From the cell containing the given text, extract its center point as [x, y] coordinate. 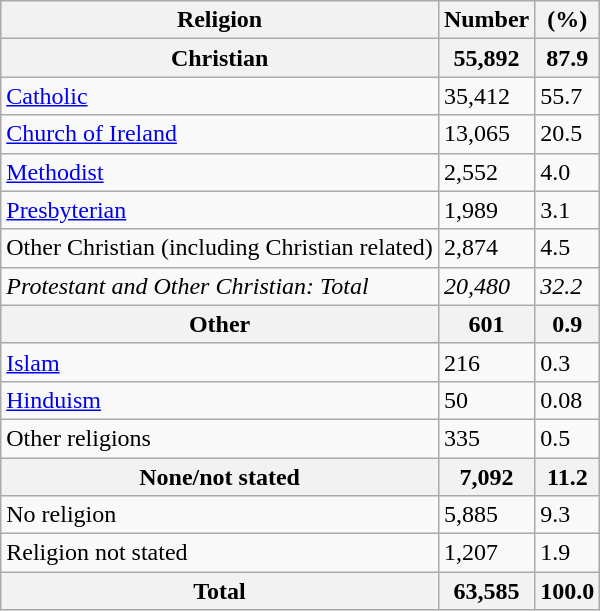
No religion [220, 515]
87.9 [568, 58]
Total [220, 591]
55.7 [568, 96]
Methodist [220, 172]
1.9 [568, 553]
11.2 [568, 477]
63,585 [486, 591]
(%) [568, 20]
0.9 [568, 324]
4.0 [568, 172]
50 [486, 400]
Christian [220, 58]
Other [220, 324]
2,874 [486, 248]
35,412 [486, 96]
1,989 [486, 210]
1,207 [486, 553]
2,552 [486, 172]
0.3 [568, 362]
Religion not stated [220, 553]
Catholic [220, 96]
Protestant and Other Christian: Total [220, 286]
20.5 [568, 134]
0.5 [568, 438]
20,480 [486, 286]
None/not stated [220, 477]
Number [486, 20]
Islam [220, 362]
Other religions [220, 438]
Religion [220, 20]
5,885 [486, 515]
335 [486, 438]
0.08 [568, 400]
55,892 [486, 58]
Church of Ireland [220, 134]
13,065 [486, 134]
4.5 [568, 248]
32.2 [568, 286]
Hinduism [220, 400]
216 [486, 362]
9.3 [568, 515]
Other Christian (including Christian related) [220, 248]
Presbyterian [220, 210]
3.1 [568, 210]
100.0 [568, 591]
601 [486, 324]
7,092 [486, 477]
